Return [x, y] of the center of cell containing provided text 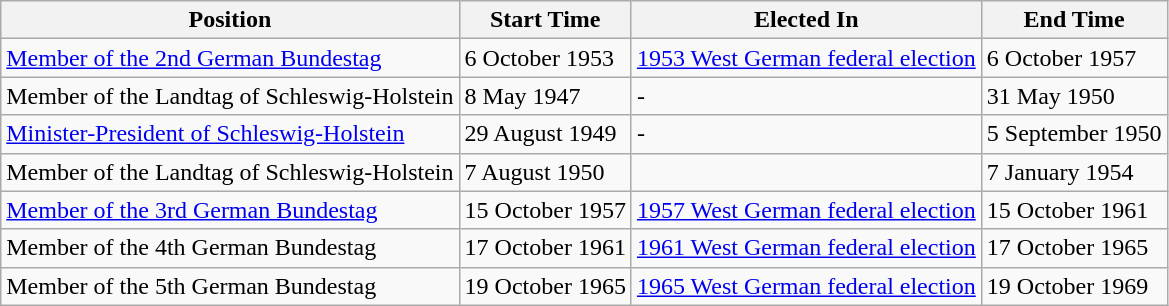
Start Time [545, 20]
29 August 1949 [545, 134]
31 May 1950 [1074, 96]
Elected In [806, 20]
1961 West German federal election [806, 248]
Member of the 3rd German Bundestag [230, 210]
19 October 1969 [1074, 286]
Position [230, 20]
17 October 1965 [1074, 248]
Member of the 4th German Bundestag [230, 248]
1957 West German federal election [806, 210]
Member of the 5th German Bundestag [230, 286]
8 May 1947 [545, 96]
7 January 1954 [1074, 172]
7 August 1950 [545, 172]
End Time [1074, 20]
15 October 1957 [545, 210]
19 October 1965 [545, 286]
1965 West German federal election [806, 286]
6 October 1957 [1074, 58]
1953 West German federal election [806, 58]
15 October 1961 [1074, 210]
5 September 1950 [1074, 134]
17 October 1961 [545, 248]
Member of the 2nd German Bundestag [230, 58]
Minister-President of Schleswig-Holstein [230, 134]
6 October 1953 [545, 58]
